Capture the cell that displays the provided text and extract its [x, y] central coordinate. 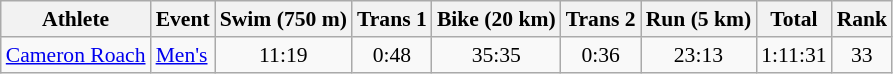
35:35 [496, 55]
Men's [183, 55]
Trans 2 [601, 19]
33 [862, 55]
1:11:31 [794, 55]
Bike (20 km) [496, 19]
Athlete [76, 19]
Trans 1 [392, 19]
0:48 [392, 55]
Cameron Roach [76, 55]
0:36 [601, 55]
Event [183, 19]
23:13 [699, 55]
Total [794, 19]
Swim (750 m) [284, 19]
11:19 [284, 55]
Rank [862, 19]
Run (5 km) [699, 19]
